Return the (X, Y) coordinate for the center point of the cell that contains the specified text.  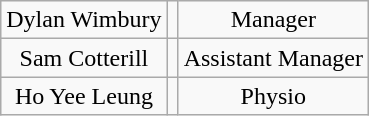
Sam Cotterill (84, 58)
Ho Yee Leung (84, 96)
Physio (273, 96)
Manager (273, 20)
Assistant Manager (273, 58)
Dylan Wimbury (84, 20)
